Return [X, Y] of the center of cell containing provided text 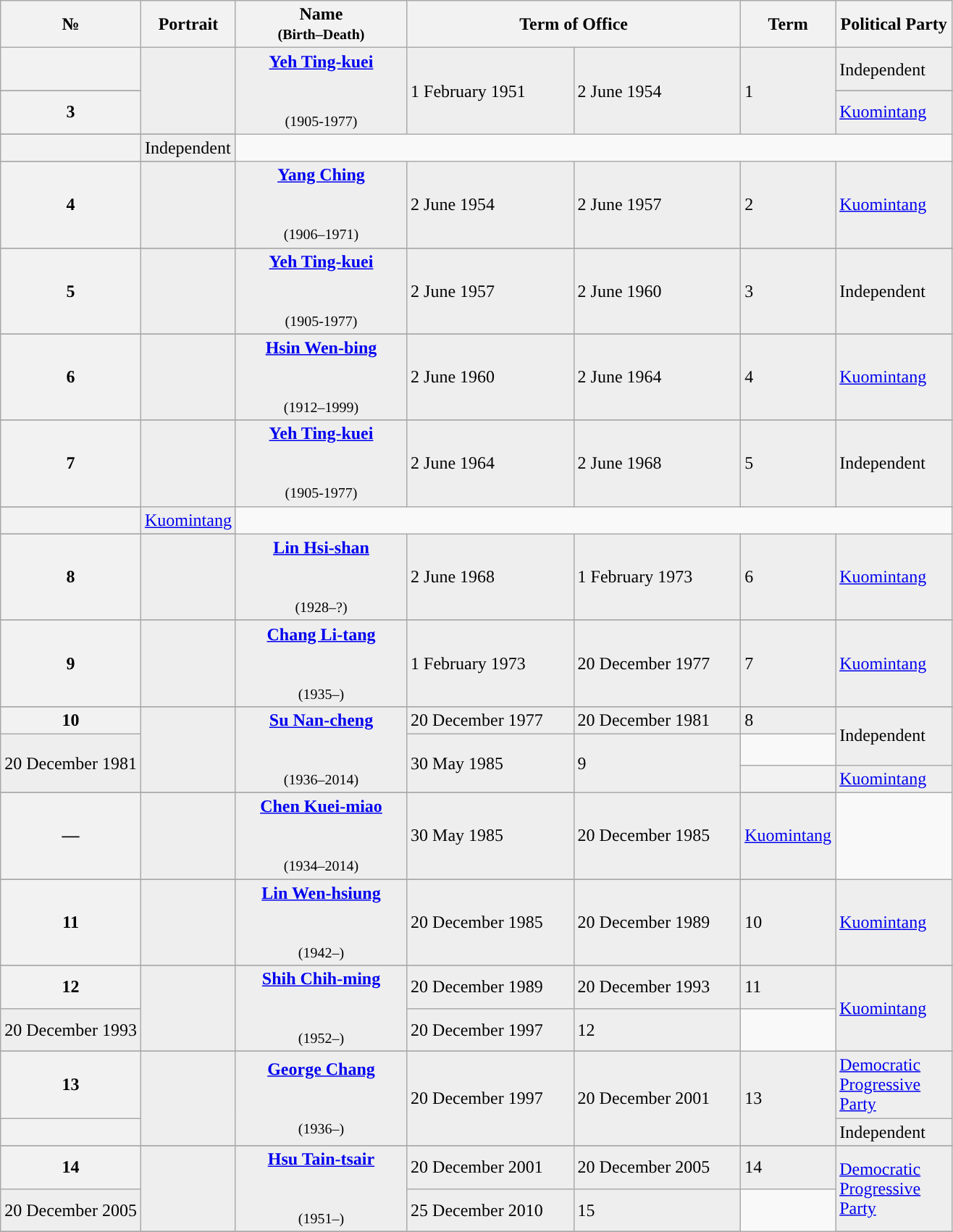
15 [658, 1210]
Term [788, 25]
George Chang(1936–) [321, 1099]
Yang Ching(1906–1971) [321, 204]
— [71, 836]
Shih Chih-ming(1952–) [321, 1008]
Name(Birth–Death) [321, 25]
Hsin Wen-bing(1912–1999) [321, 377]
1 [788, 91]
Lin Wen-hsiung(1942–) [321, 923]
Portrait [188, 25]
25 December 2010 [491, 1210]
Hsu Tain-tsair(1951–) [321, 1189]
2 [788, 204]
Political Party [894, 25]
Chen Kuei-miao(1934–2014) [321, 836]
Term of Office [574, 25]
№ [71, 25]
Su Nan-cheng(1936–2014) [321, 749]
Lin Hsi-shan(1928–?) [321, 577]
Chang Li-tang(1935–) [321, 663]
1 February 1951 [491, 91]
